Output the [X, Y] coordinate of the center of the cell containing the given text.  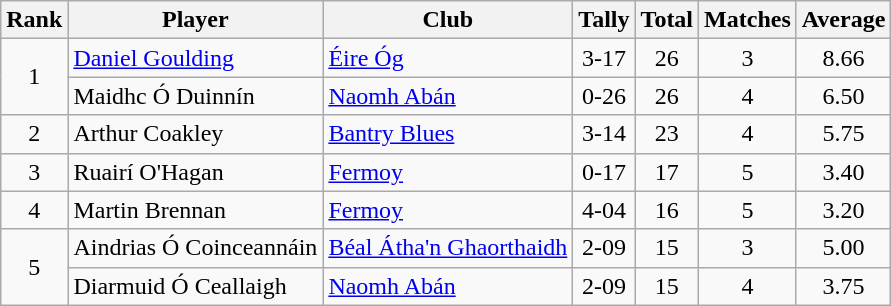
3-17 [604, 58]
6.50 [844, 96]
Arthur Coakley [196, 134]
Martin Brennan [196, 210]
Player [196, 20]
Éire Óg [448, 58]
Tally [604, 20]
Béal Átha'n Ghaorthaidh [448, 248]
4-04 [604, 210]
Daniel Goulding [196, 58]
0-17 [604, 172]
1 [34, 77]
Maidhc Ó Duinnín [196, 96]
3-14 [604, 134]
5.75 [844, 134]
Rank [34, 20]
8.66 [844, 58]
Average [844, 20]
17 [667, 172]
2 [34, 134]
Diarmuid Ó Ceallaigh [196, 286]
Matches [748, 20]
5.00 [844, 248]
23 [667, 134]
3.75 [844, 286]
3.20 [844, 210]
16 [667, 210]
Ruairí O'Hagan [196, 172]
Club [448, 20]
Total [667, 20]
Bantry Blues [448, 134]
0-26 [604, 96]
3.40 [844, 172]
Aindrias Ó Coinceannáin [196, 248]
